For the text-containing cell, return its midpoint in (x, y) coordinate format. 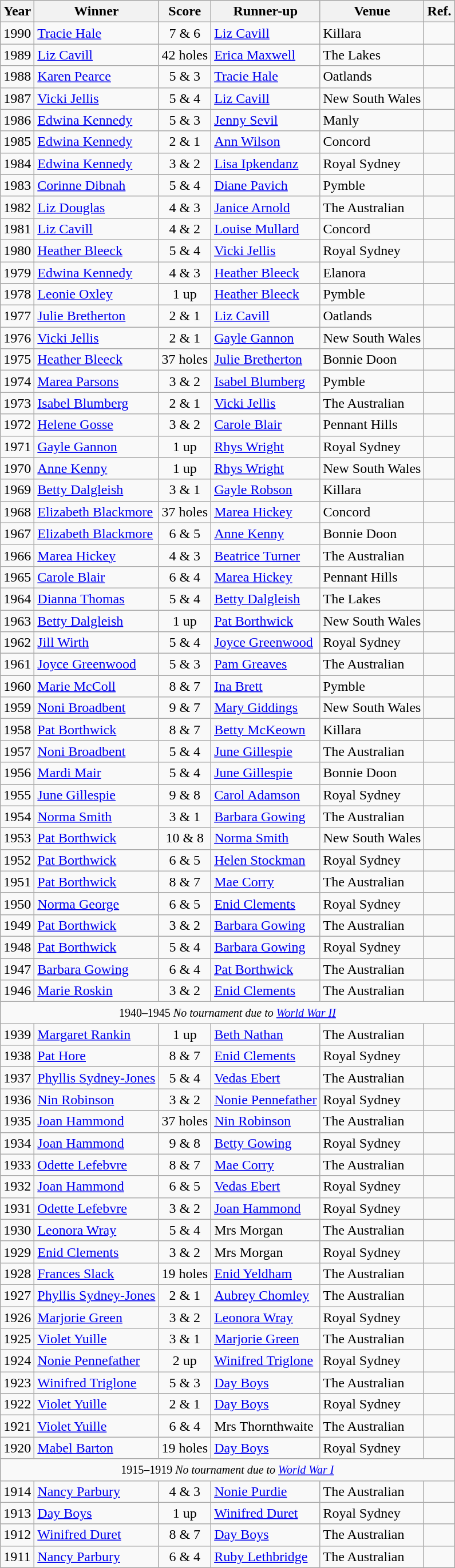
1913 (17, 1513)
1951 (17, 882)
1935 (17, 1121)
1953 (17, 838)
1984 (17, 164)
1922 (17, 1404)
1987 (17, 98)
1966 (17, 555)
9 & 7 (185, 708)
1912 (17, 1535)
1926 (17, 1317)
1937 (17, 1078)
Diane Pavich (266, 185)
Leonie Oxley (96, 295)
Marea Parsons (96, 381)
1990 (17, 33)
1924 (17, 1361)
1947 (17, 969)
1982 (17, 207)
Carol Adamson (266, 795)
1980 (17, 250)
1961 (17, 664)
Winner (96, 11)
1967 (17, 534)
1976 (17, 338)
Score (185, 11)
1968 (17, 512)
1929 (17, 1252)
Manly (372, 120)
Betty McKeown (266, 730)
Frances Slack (96, 1273)
1940–1945 No tournament due to World War II (228, 1013)
1950 (17, 904)
Enid Yeldham (266, 1273)
10 & 8 (185, 838)
Pat Hore (96, 1056)
1915–1919 No tournament due to World War I (228, 1470)
1969 (17, 490)
1963 (17, 620)
1970 (17, 468)
Beatrice Turner (266, 555)
Jill Wirth (96, 643)
Erica Maxwell (266, 55)
1972 (17, 425)
1936 (17, 1100)
Mardi Mair (96, 773)
Louise Mullard (266, 229)
Liz Douglas (96, 207)
1939 (17, 1034)
1954 (17, 817)
Ref. (440, 11)
1978 (17, 295)
1983 (17, 185)
1988 (17, 77)
1958 (17, 730)
1977 (17, 316)
1920 (17, 1448)
1921 (17, 1426)
Lisa Ipkendanz (266, 164)
Marie Roskin (96, 991)
1965 (17, 577)
1930 (17, 1230)
1934 (17, 1143)
1986 (17, 120)
1959 (17, 708)
1914 (17, 1491)
Norma George (96, 904)
Ruby Lethbridge (266, 1557)
1989 (17, 55)
Mary Giddings (266, 708)
1956 (17, 773)
Betty Gowing (266, 1143)
1946 (17, 991)
1933 (17, 1165)
Ina Brett (266, 686)
1975 (17, 360)
Mabel Barton (96, 1448)
Ann Wilson (266, 142)
1927 (17, 1295)
Marie McColl (96, 686)
1964 (17, 599)
Karen Pearce (96, 77)
1925 (17, 1339)
Nonie Purdie (266, 1491)
Pam Greaves (266, 664)
Venue (372, 11)
1960 (17, 686)
1973 (17, 403)
1979 (17, 273)
1911 (17, 1557)
1957 (17, 751)
1938 (17, 1056)
Dianna Thomas (96, 599)
1949 (17, 925)
Mrs Thornthwaite (266, 1426)
Jenny Sevil (266, 120)
1928 (17, 1273)
Runner-up (266, 11)
Year (17, 11)
Janice Arnold (266, 207)
Beth Nathan (266, 1034)
1971 (17, 447)
1962 (17, 643)
Margaret Rankin (96, 1034)
1955 (17, 795)
42 holes (185, 55)
Gayle Robson (266, 490)
4 & 2 (185, 229)
2 up (185, 1361)
Elanora (372, 273)
1948 (17, 947)
Aubrey Chomley (266, 1295)
1923 (17, 1383)
1931 (17, 1208)
1981 (17, 229)
1952 (17, 860)
1974 (17, 381)
1985 (17, 142)
1932 (17, 1187)
Helen Stockman (266, 860)
7 & 6 (185, 33)
Corinne Dibnah (96, 185)
Helene Gosse (96, 425)
